Locate the cell with the specified text and output its (x, y) center coordinate. 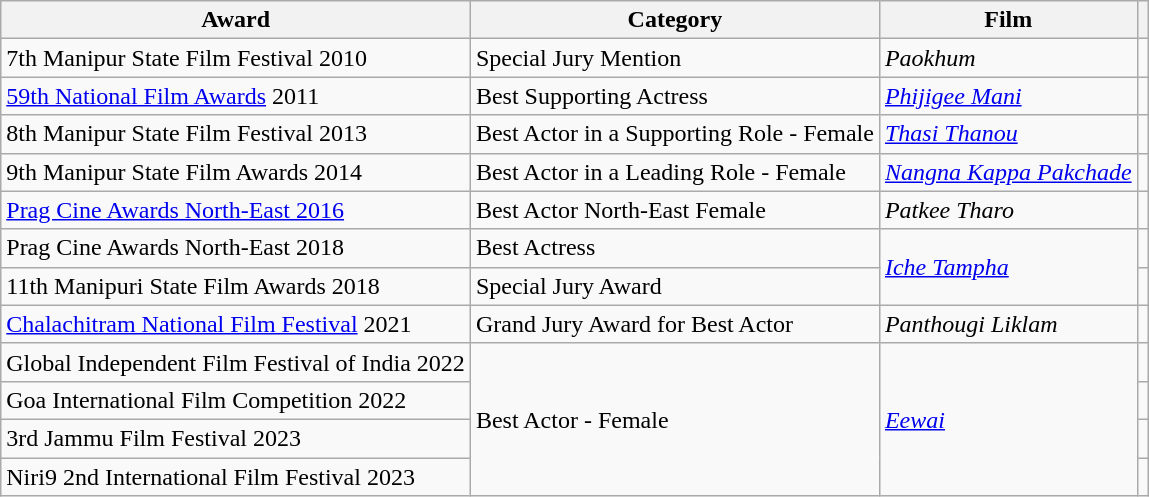
Best Actor in a Leading Role - Female (674, 172)
Chalachitram National Film Festival 2021 (236, 324)
Best Actor in a Supporting Role - Female (674, 134)
Best Actor North-East Female (674, 210)
Grand Jury Award for Best Actor (674, 324)
Category (674, 20)
59th National Film Awards 2011 (236, 96)
Global Independent Film Festival of India 2022 (236, 362)
Award (236, 20)
Best Supporting Actress (674, 96)
Prag Cine Awards North-East 2018 (236, 248)
Patkee Tharo (1008, 210)
Niri9 2nd International Film Festival 2023 (236, 477)
9th Manipur State Film Awards 2014 (236, 172)
7th Manipur State Film Festival 2010 (236, 58)
Best Actress (674, 248)
Paokhum (1008, 58)
Special Jury Award (674, 286)
Phijigee Mani (1008, 96)
Goa International Film Competition 2022 (236, 400)
Panthougi Liklam (1008, 324)
8th Manipur State Film Festival 2013 (236, 134)
Special Jury Mention (674, 58)
Nangna Kappa Pakchade (1008, 172)
Thasi Thanou (1008, 134)
Prag Cine Awards North-East 2016 (236, 210)
11th Manipuri State Film Awards 2018 (236, 286)
3rd Jammu Film Festival 2023 (236, 438)
Film (1008, 20)
Best Actor - Female (674, 419)
Eewai (1008, 419)
Iche Tampha (1008, 267)
